Capture the cell that displays the provided text and extract its (X, Y) central coordinate. 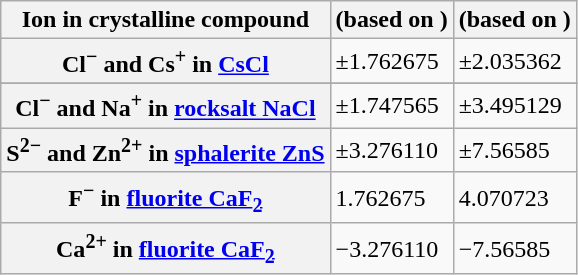
Cl− and Na+ in rocksalt NaCl (166, 106)
Ion in crystalline compound (166, 20)
±3.495129 (514, 106)
±1.762675 (392, 62)
−3.276110 (392, 248)
F− in fluorite CaF2 (166, 198)
±7.56585 (514, 150)
−7.56585 (514, 248)
Ca2+ in fluorite CaF2 (166, 248)
Cl− and Cs+ in CsCl (166, 62)
1.762675 (392, 198)
±2.035362 (514, 62)
4.070723 (514, 198)
S2− and Zn2+ in sphalerite ZnS (166, 150)
±3.276110 (392, 150)
±1.747565 (392, 106)
